Detect which cell encompasses the target text, then output its (x, y) center coordinate. 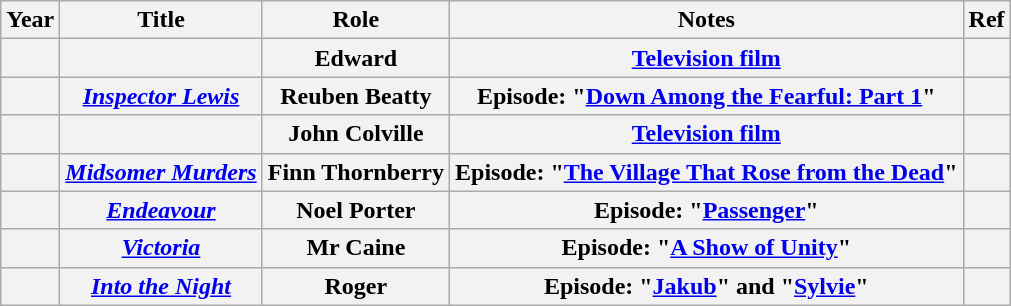
Episode: "A Show of Unity" (707, 248)
Notes (707, 20)
Episode: "Jakub" and "Sylvie" (707, 286)
Inspector Lewis (161, 96)
Midsomer Murders (161, 172)
Episode: "The Village That Rose from the Dead" (707, 172)
Finn Thornberry (356, 172)
Reuben Beatty (356, 96)
Edward (356, 58)
Noel Porter (356, 210)
Year (30, 20)
Endeavour (161, 210)
Episode: "Down Among the Fearful: Part 1" (707, 96)
Into the Night (161, 286)
Title (161, 20)
Victoria (161, 248)
Episode: "Passenger" (707, 210)
Mr Caine (356, 248)
Ref (986, 20)
John Colville (356, 134)
Roger (356, 286)
Role (356, 20)
